Pinpoint the cell where the given text exists, returning its [X, Y] midpoint coordinate. 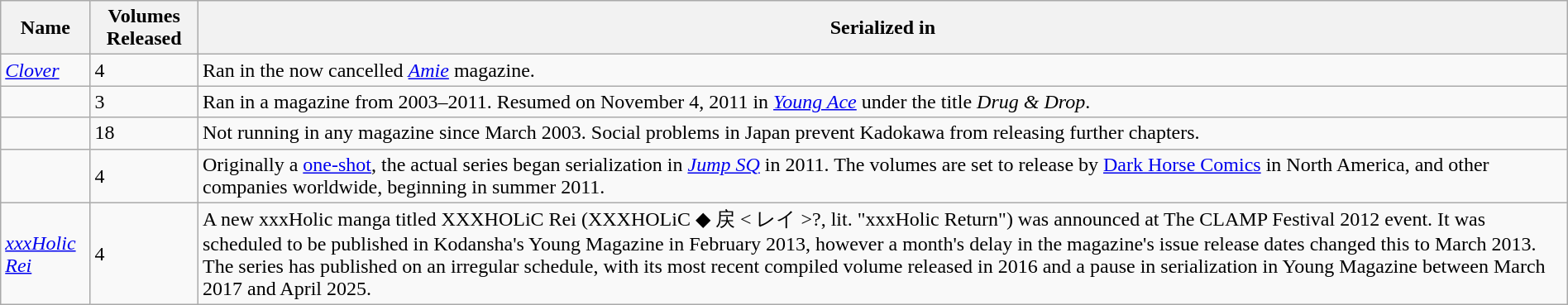
Not running in any magazine since March 2003. Social problems in Japan prevent Kadokawa from releasing further chapters. [882, 133]
Ran in the now cancelled Amie magazine. [882, 70]
xxxHolic Rei [45, 254]
Name [45, 28]
Volumes Released [144, 28]
Serialized in [882, 28]
Ran in a magazine from 2003–2011. Resumed on November 4, 2011 in Young Ace under the title Drug & Drop. [882, 102]
18 [144, 133]
Clover [45, 70]
3 [144, 102]
